Capture the cell that displays the provided text and extract its [x, y] central coordinate. 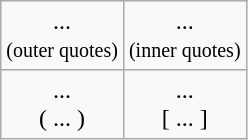
... ( ... ) [62, 104]
... [ ... ] [184, 104]
... (outer quotes) [62, 36]
... (inner quotes) [184, 36]
